Locate the cell with the specified text and output its (X, Y) center coordinate. 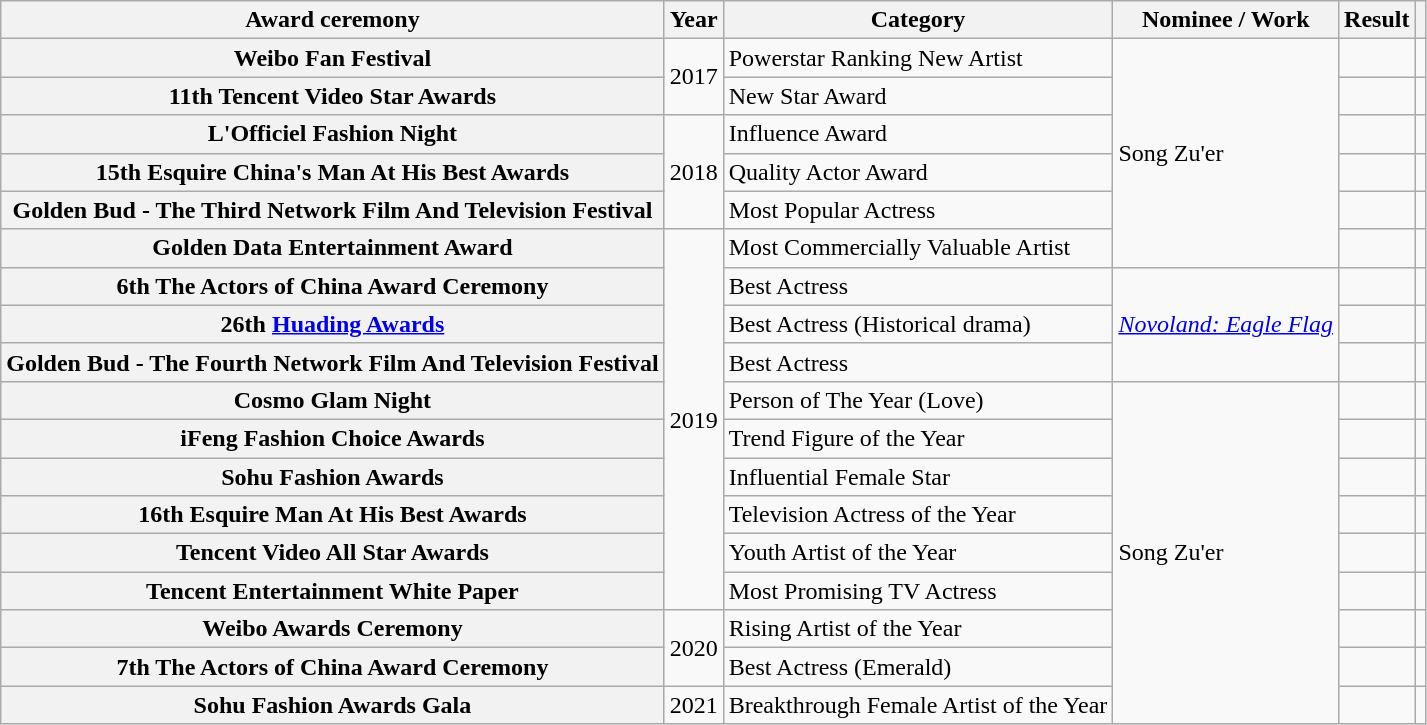
7th The Actors of China Award Ceremony (332, 667)
iFeng Fashion Choice Awards (332, 438)
Award ceremony (332, 20)
Tencent Video All Star Awards (332, 553)
Year (694, 20)
Quality Actor Award (918, 172)
Most Commercially Valuable Artist (918, 248)
2021 (694, 705)
Influence Award (918, 134)
Result (1377, 20)
26th Huading Awards (332, 324)
Cosmo Glam Night (332, 400)
Sohu Fashion Awards Gala (332, 705)
16th Esquire Man At His Best Awards (332, 515)
Person of The Year (Love) (918, 400)
Sohu Fashion Awards (332, 477)
2020 (694, 648)
Golden Bud - The Fourth Network Film And Television Festival (332, 362)
Weibo Fan Festival (332, 58)
2017 (694, 77)
Weibo Awards Ceremony (332, 629)
2018 (694, 172)
Novoland: Eagle Flag (1226, 324)
Youth Artist of the Year (918, 553)
L'Officiel Fashion Night (332, 134)
Category (918, 20)
Most Popular Actress (918, 210)
Golden Data Entertainment Award (332, 248)
15th Esquire China's Man At His Best Awards (332, 172)
Trend Figure of the Year (918, 438)
Best Actress (Emerald) (918, 667)
Rising Artist of the Year (918, 629)
Tencent Entertainment White Paper (332, 591)
Nominee / Work (1226, 20)
Golden Bud - The Third Network Film And Television Festival (332, 210)
6th The Actors of China Award Ceremony (332, 286)
Influential Female Star (918, 477)
2019 (694, 420)
Best Actress (Historical drama) (918, 324)
11th Tencent Video Star Awards (332, 96)
Breakthrough Female Artist of the Year (918, 705)
Powerstar Ranking New Artist (918, 58)
Television Actress of the Year (918, 515)
New Star Award (918, 96)
Most Promising TV Actress (918, 591)
